Pinpoint the cell where the given text exists, returning its [X, Y] midpoint coordinate. 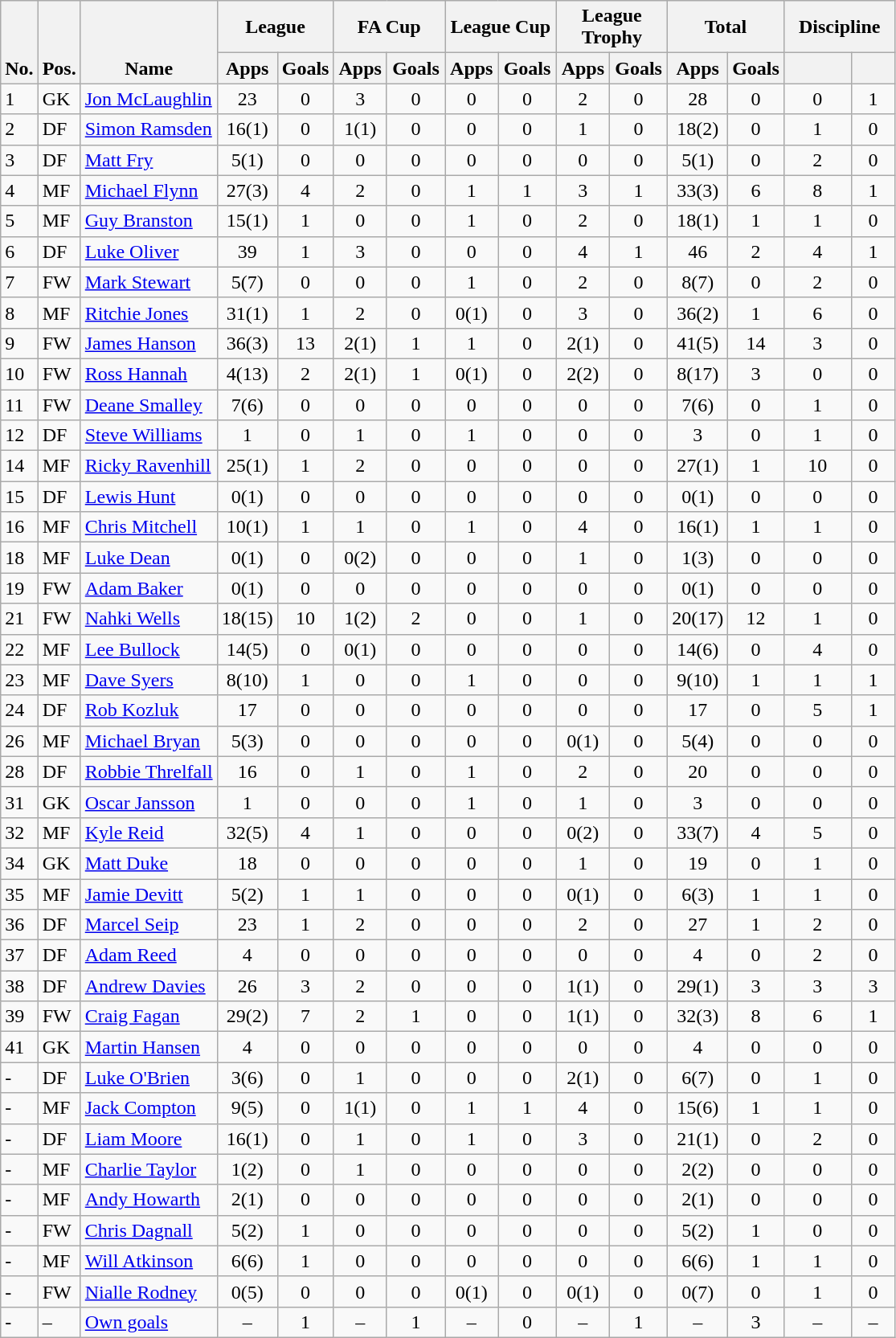
9(10) [698, 680]
27 [698, 925]
46 [698, 252]
41 [19, 1047]
34 [19, 863]
Adam Baker [149, 588]
10(1) [248, 527]
5(4) [698, 741]
8(10) [248, 680]
Ricky Ravenhill [149, 466]
League [275, 27]
Guy Branston [149, 221]
Pos. [59, 42]
Kyle Reid [149, 833]
Andy Howarth [149, 1200]
1(3) [698, 558]
0(5) [248, 1291]
Dave Syers [149, 680]
33(3) [698, 190]
8(17) [698, 374]
Luke Dean [149, 558]
22 [19, 649]
Nahki Wells [149, 619]
32(3) [698, 1017]
11 [19, 404]
15(1) [248, 221]
Luke O'Brien [149, 1078]
Oscar Jansson [149, 802]
18(2) [698, 129]
Jon McLaughlin [149, 99]
15(6) [698, 1108]
14(5) [248, 649]
Luke Oliver [149, 252]
Rob Kozluk [149, 710]
Matt Duke [149, 863]
James Hanson [149, 343]
No. [19, 42]
6(3) [698, 894]
Name [149, 42]
Mark Stewart [149, 282]
32 [19, 833]
18(1) [698, 221]
Chris Mitchell [149, 527]
FA Cup [389, 27]
Adam Reed [149, 955]
Marcel Seip [149, 925]
9(5) [248, 1108]
35 [19, 894]
Andrew Davies [149, 986]
Deane Smalley [149, 404]
Simon Ramsden [149, 129]
38 [19, 986]
4(13) [248, 374]
37 [19, 955]
Jamie Devitt [149, 894]
29(2) [248, 1017]
32(5) [248, 833]
Ross Hannah [149, 374]
Lewis Hunt [149, 497]
Charlie Taylor [149, 1169]
27(1) [698, 466]
Jack Compton [149, 1108]
41(5) [698, 343]
Steve Williams [149, 436]
Own goals [149, 1322]
8(7) [698, 282]
Liam Moore [149, 1139]
24 [19, 710]
Craig Fagan [149, 1017]
6(7) [698, 1078]
36 [19, 925]
15 [19, 497]
Michael Bryan [149, 741]
20 [698, 771]
Chris Dagnall [149, 1230]
20(17) [698, 619]
29(1) [698, 986]
Matt Fry [149, 160]
Discipline [839, 27]
3(6) [248, 1078]
League Trophy [612, 27]
5(7) [248, 282]
5(3) [248, 741]
Martin Hansen [149, 1047]
Total [726, 27]
9 [19, 343]
Michael Flynn [149, 190]
31(1) [248, 313]
0(7) [698, 1291]
Ritchie Jones [149, 313]
25(1) [248, 466]
21 [19, 619]
Will Atkinson [149, 1261]
31 [19, 802]
21(1) [698, 1139]
18(15) [248, 619]
27(3) [248, 190]
14(6) [698, 649]
36(3) [248, 343]
Robbie Threlfall [149, 771]
13 [305, 343]
36(2) [698, 313]
Lee Bullock [149, 649]
Nialle Rodney [149, 1291]
League Cup [501, 27]
33(7) [698, 833]
